Search for the cell housing the specified text and yield its (X, Y) center coordinate. 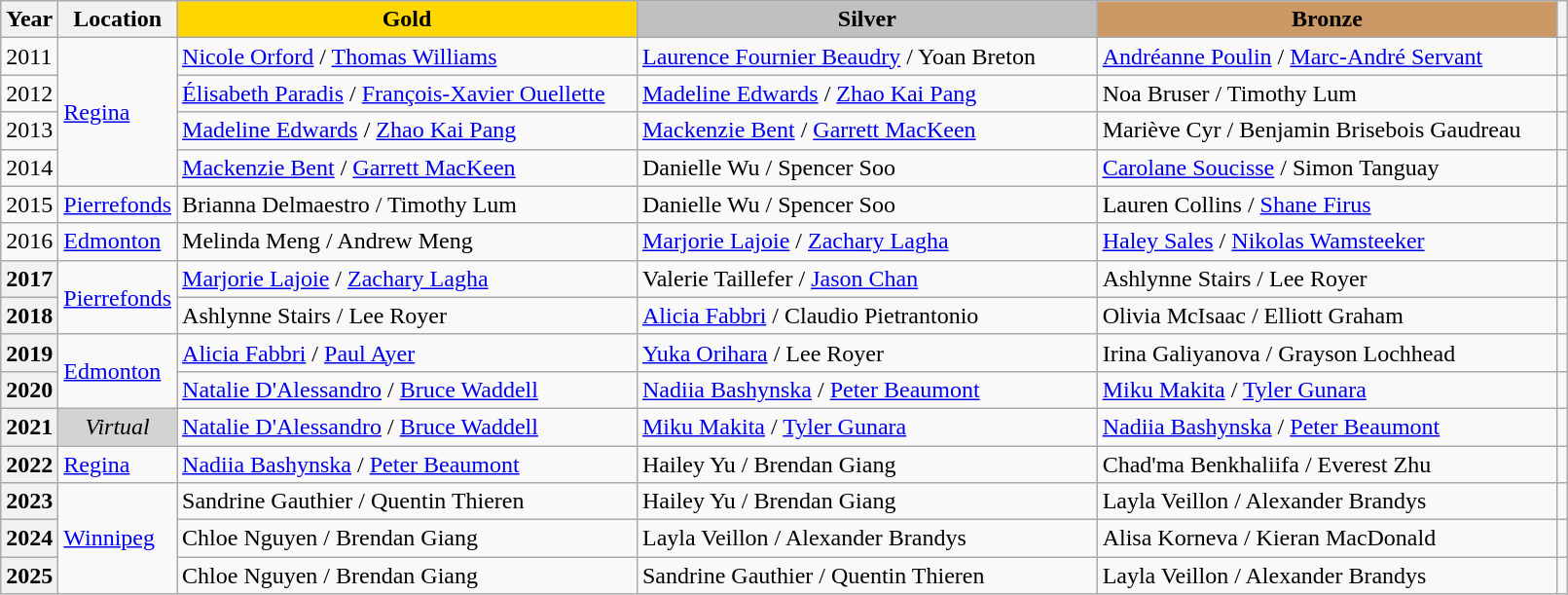
2021 (29, 427)
2019 (29, 353)
2020 (29, 390)
Yuka Orihara / Lee Royer (866, 353)
Irina Galiyanova / Grayson Lochhead (1328, 353)
Olivia McIsaac / Elliott Graham (1328, 316)
Mariève Cyr / Benjamin Brisebois Gaudreau (1328, 130)
2013 (29, 130)
2012 (29, 93)
Alicia Fabbri / Paul Ayer (407, 353)
Noa Bruser / Timothy Lum (1328, 93)
2023 (29, 502)
Virtual (118, 427)
2016 (29, 242)
2024 (29, 539)
2022 (29, 465)
Carolane Soucisse / Simon Tanguay (1328, 167)
2017 (29, 279)
Alisa Korneva / Kieran MacDonald (1328, 539)
Laurence Fournier Beaudry / Yoan Breton (866, 56)
Brianna Delmaestro / Timothy Lum (407, 205)
Location (118, 19)
Élisabeth Paradis / François-Xavier Ouellette (407, 93)
Year (29, 19)
2014 (29, 167)
Alicia Fabbri / Claudio Pietrantonio (866, 316)
2011 (29, 56)
Melinda Meng / Andrew Meng (407, 242)
Chad'ma Benkhaliifa / Everest Zhu (1328, 465)
Andréanne Poulin / Marc-André Servant (1328, 56)
Winnipeg (118, 539)
2015 (29, 205)
Valerie Taillefer / Jason Chan (866, 279)
Nicole Orford / Thomas Williams (407, 56)
Lauren Collins / Shane Firus (1328, 205)
Gold (407, 19)
Haley Sales / Nikolas Wamsteeker (1328, 242)
2025 (29, 576)
Bronze (1328, 19)
Silver (866, 19)
2018 (29, 316)
